Return (X, Y) of the center of cell containing provided text 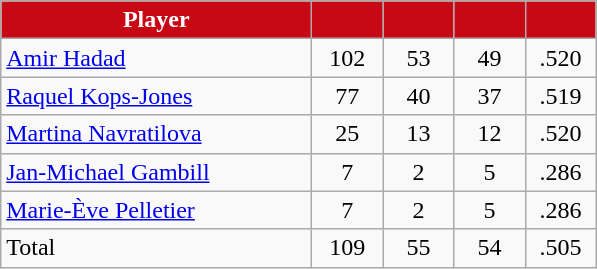
12 (490, 134)
Jan-Michael Gambill (156, 172)
77 (348, 96)
102 (348, 58)
40 (418, 96)
Total (156, 248)
.505 (560, 248)
Amir Hadad (156, 58)
25 (348, 134)
Player (156, 20)
49 (490, 58)
13 (418, 134)
37 (490, 96)
53 (418, 58)
109 (348, 248)
Martina Navratilova (156, 134)
55 (418, 248)
Raquel Kops-Jones (156, 96)
Marie-Ève Pelletier (156, 210)
.519 (560, 96)
54 (490, 248)
